Output the (X, Y) coordinate of the center of the cell containing the given text.  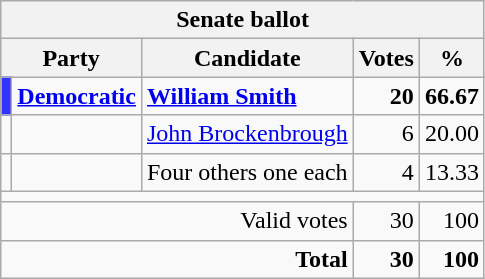
20.00 (452, 134)
4 (386, 172)
Democratic (77, 96)
Candidate (247, 58)
6 (386, 134)
% (452, 58)
Party (72, 58)
William Smith (247, 96)
Four others one each (247, 172)
Votes (386, 58)
Total (177, 259)
Senate ballot (243, 20)
66.67 (452, 96)
John Brockenbrough (247, 134)
Valid votes (177, 221)
13.33 (452, 172)
20 (386, 96)
